Output the (x, y) coordinate of the center of the cell containing the given text.  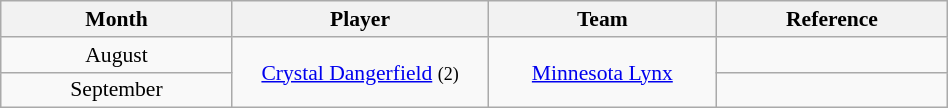
Month (116, 19)
Player (360, 19)
Team (602, 19)
Crystal Dangerfield (2) (360, 72)
September (116, 90)
Minnesota Lynx (602, 72)
Reference (832, 19)
August (116, 55)
